From the cell containing the given text, extract its center point as (X, Y) coordinate. 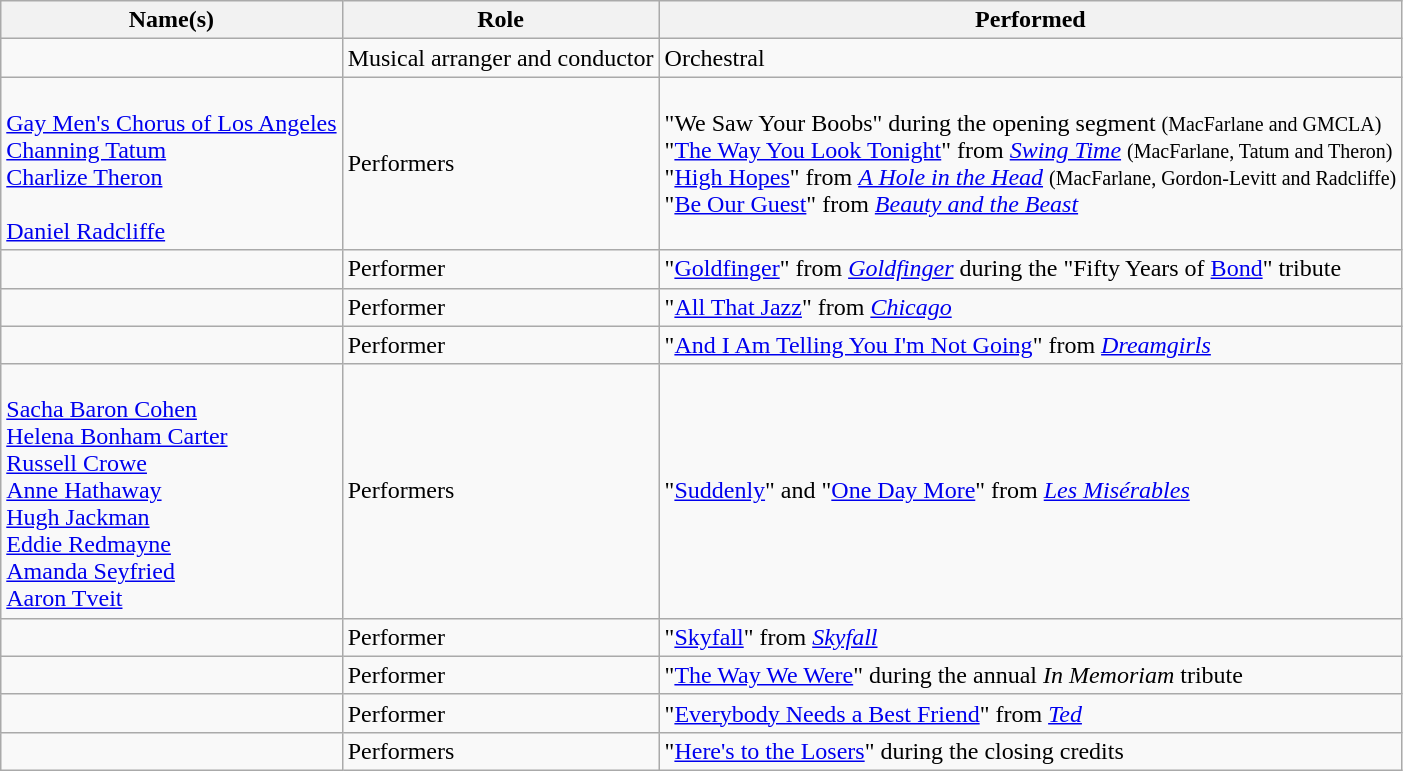
Gay Men's Chorus of Los AngelesChanning TatumCharlize TheronDaniel Radcliffe (172, 164)
Sacha Baron CohenHelena Bonham CarterRussell CroweAnne HathawayHugh JackmanEddie RedmayneAmanda SeyfriedAaron Tveit (172, 491)
Role (500, 20)
"The Way We Were" during the annual In Memoriam tribute (1030, 675)
"And I Am Telling You I'm Not Going" from Dreamgirls (1030, 345)
Musical arranger and conductor (500, 58)
"Suddenly" and "One Day More" from Les Misérables (1030, 491)
"Skyfall" from Skyfall (1030, 637)
"Goldfinger" from Goldfinger during the "Fifty Years of Bond" tribute (1030, 269)
Performed (1030, 20)
Orchestral (1030, 58)
"Everybody Needs a Best Friend" from Ted (1030, 713)
"All That Jazz" from Chicago (1030, 307)
"Here's to the Losers" during the closing credits (1030, 751)
Name(s) (172, 20)
